Scan for the cell matching the given text and deliver its (X, Y) coordinate at center. 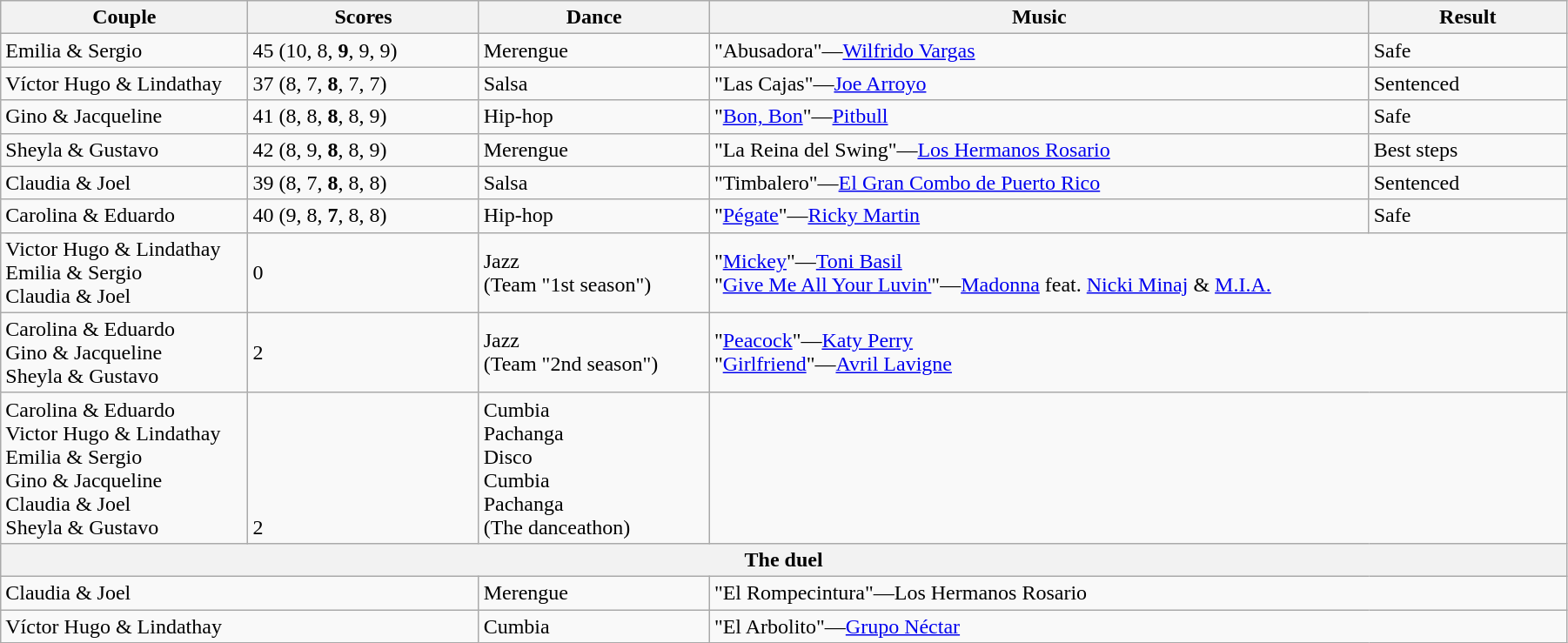
Jazz(Team "2nd season") (593, 352)
"Pégate"—Ricky Martin (1039, 216)
Emilia & Sergio (124, 50)
39 (8, 7, 8, 8, 8) (364, 183)
Dance (593, 17)
"El Rompecintura"—Los Hermanos Rosario (1138, 593)
0 (364, 272)
Gino & Jacqueline (124, 117)
45 (10, 8, 9, 9, 9) (364, 50)
"Bon, Bon"—Pitbull (1039, 117)
42 (8, 9, 8, 8, 9) (364, 150)
Jazz(Team "1st season") (593, 272)
Result (1467, 17)
Couple (124, 17)
Best steps (1467, 150)
"Abusadora"—Wilfrido Vargas (1039, 50)
"Timbalero"—El Gran Combo de Puerto Rico (1039, 183)
"La Reina del Swing"—Los Hermanos Rosario (1039, 150)
37 (8, 7, 8, 7, 7) (364, 84)
41 (8, 8, 8, 8, 9) (364, 117)
Carolina & Eduardo (124, 216)
"El Arbolito"—Grupo Néctar (1138, 626)
The duel (784, 559)
Cumbia (593, 626)
Scores (364, 17)
Sheyla & Gustavo (124, 150)
Music (1039, 17)
"Las Cajas"—Joe Arroyo (1039, 84)
Victor Hugo & LindathayEmilia & SergioClaudia & Joel (124, 272)
"Mickey"—Toni Basil"Give Me All Your Luvin'"—Madonna feat. Nicki Minaj & M.I.A. (1138, 272)
Carolina & EduardoGino & JacquelineSheyla & Gustavo (124, 352)
Carolina & EduardoVictor Hugo & LindathayEmilia & SergioGino & JacquelineClaudia & JoelSheyla & Gustavo (124, 468)
"Peacock"—Katy Perry"Girlfriend"—Avril Lavigne (1138, 352)
40 (9, 8, 7, 8, 8) (364, 216)
CumbiaPachangaDiscoCumbiaPachanga(The danceathon) (593, 468)
